Return the (X, Y) coordinate for the center point of the cell that contains the specified text.  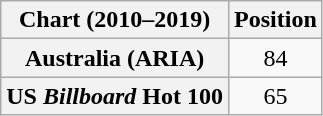
65 (276, 96)
Position (276, 20)
Chart (2010–2019) (115, 20)
US Billboard Hot 100 (115, 96)
Australia (ARIA) (115, 58)
84 (276, 58)
